Extract the (x, y) coordinate from the center of the cell holding the provided text.  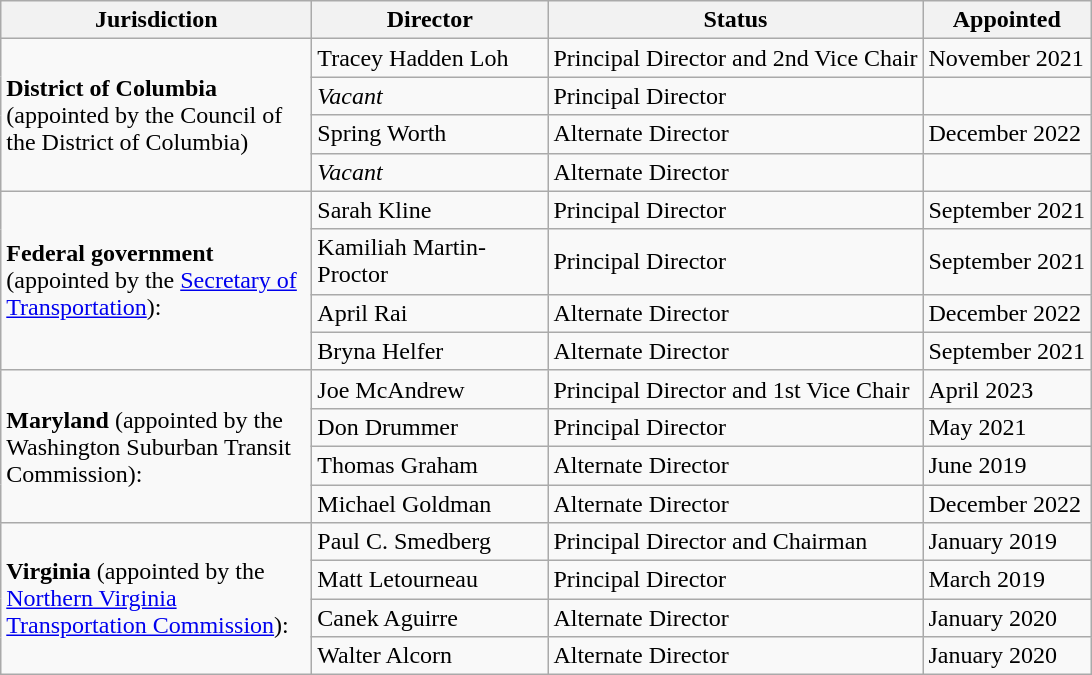
Michael Goldman (430, 503)
Paul C. Smedberg (430, 542)
Principal Director and 2nd Vice Chair (736, 58)
March 2019 (1007, 580)
Virginia (appointed by the Northern Virginia Transportation Commission): (156, 599)
Don Drummer (430, 427)
Jurisdiction (156, 20)
June 2019 (1007, 465)
Sarah Kline (430, 210)
Principal Director and 1st Vice Chair (736, 389)
April Rai (430, 313)
January 2019 (1007, 542)
Director (430, 20)
November 2021 (1007, 58)
Federal government (appointed by the Secretary of Transportation): (156, 280)
Spring Worth (430, 134)
Matt Letourneau (430, 580)
Joe McAndrew (430, 389)
District of Columbia (appointed by the Council of the District of Columbia) (156, 115)
May 2021 (1007, 427)
Principal Director and Chairman (736, 542)
Appointed (1007, 20)
Canek Aguirre (430, 618)
Tracey Hadden Loh (430, 58)
April 2023 (1007, 389)
Thomas Graham (430, 465)
Status (736, 20)
Maryland (appointed by the Washington Suburban Transit Commission): (156, 446)
Kamiliah Martin-Proctor (430, 262)
Walter Alcorn (430, 656)
Bryna Helfer (430, 351)
